Capture the cell that displays the provided text and extract its [x, y] central coordinate. 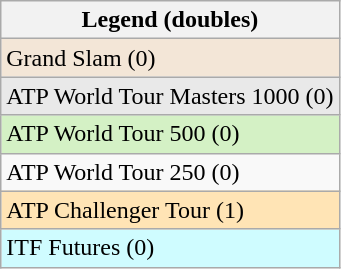
Grand Slam (0) [170, 58]
ATP World Tour Masters 1000 (0) [170, 96]
Legend (doubles) [170, 20]
ATP Challenger Tour (1) [170, 210]
ATP World Tour 500 (0) [170, 134]
ATP World Tour 250 (0) [170, 172]
ITF Futures (0) [170, 248]
